Search for the cell housing the specified text and yield its [x, y] center coordinate. 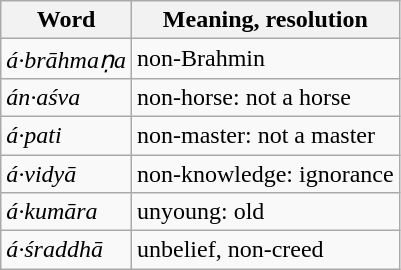
á·kumāra [66, 212]
Word [66, 20]
á·vidyā [66, 173]
non-master: not a master [265, 135]
non-Brahmin [265, 59]
unbelief, non-creed [265, 250]
án·aśva [66, 97]
non-knowledge: ignorance [265, 173]
unyoung: old [265, 212]
non-horse: not a horse [265, 97]
á·brāhmaṇa [66, 59]
á·śraddhā [66, 250]
Meaning, resolution [265, 20]
á·pati [66, 135]
